Return the [x, y] coordinate for the center point of the cell that contains the specified text.  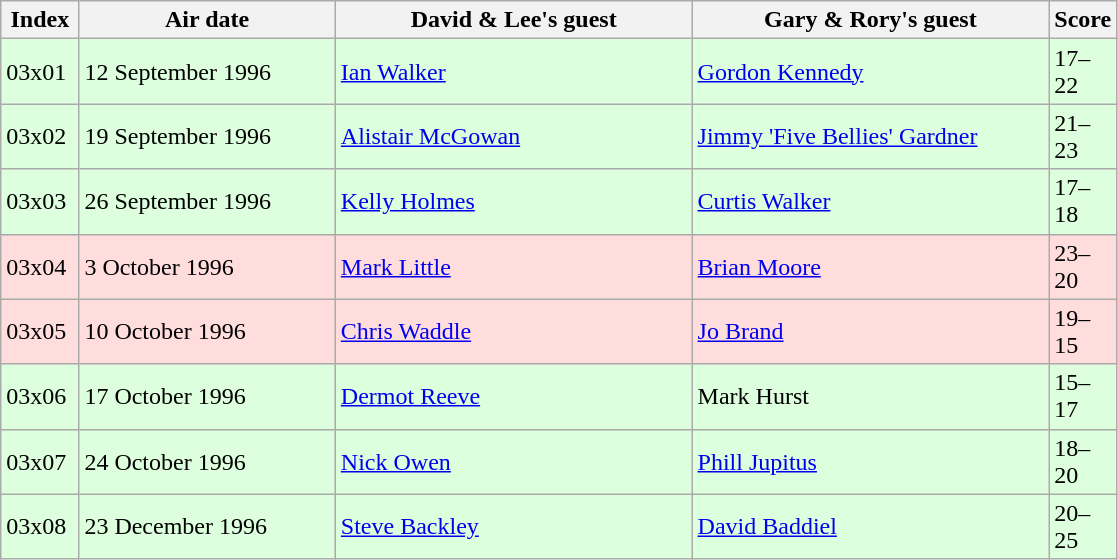
Index [40, 20]
Mark Hurst [870, 396]
23 December 1996 [207, 526]
Jimmy 'Five Bellies' Gardner [870, 136]
Nick Owen [514, 462]
Curtis Walker [870, 202]
23–20 [1083, 266]
03x08 [40, 526]
03x05 [40, 332]
Dermot Reeve [514, 396]
03x01 [40, 72]
Alistair McGowan [514, 136]
10 October 1996 [207, 332]
Mark Little [514, 266]
03x02 [40, 136]
19–15 [1083, 332]
17–18 [1083, 202]
24 October 1996 [207, 462]
15–17 [1083, 396]
Jo Brand [870, 332]
David & Lee's guest [514, 20]
Kelly Holmes [514, 202]
3 October 1996 [207, 266]
20–25 [1083, 526]
21–23 [1083, 136]
18–20 [1083, 462]
Brian Moore [870, 266]
12 September 1996 [207, 72]
Gary & Rory's guest [870, 20]
17–22 [1083, 72]
19 September 1996 [207, 136]
03x06 [40, 396]
David Baddiel [870, 526]
03x03 [40, 202]
Score [1083, 20]
Gordon Kennedy [870, 72]
Chris Waddle [514, 332]
Air date [207, 20]
03x07 [40, 462]
Phill Jupitus [870, 462]
Steve Backley [514, 526]
Ian Walker [514, 72]
17 October 1996 [207, 396]
26 September 1996 [207, 202]
03x04 [40, 266]
